From the cell containing the given text, extract its center point as (x, y) coordinate. 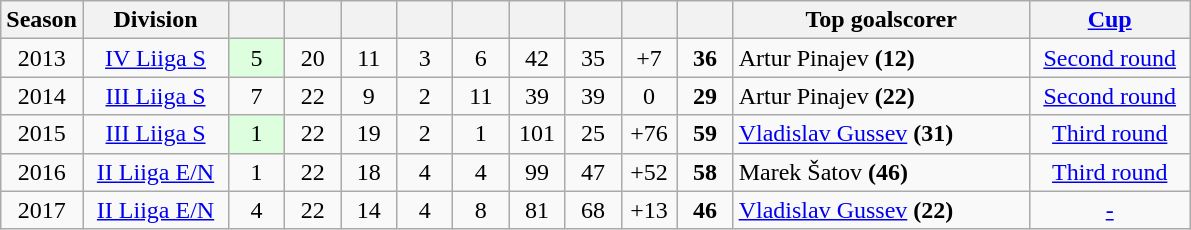
Artur Pinajev (22) (881, 96)
42 (537, 58)
47 (593, 172)
+76 (649, 134)
29 (705, 96)
46 (705, 210)
9 (369, 96)
+52 (649, 172)
36 (705, 58)
19 (369, 134)
2014 (42, 96)
2016 (42, 172)
Artur Pinajev (12) (881, 58)
Division (155, 20)
14 (369, 210)
2017 (42, 210)
+7 (649, 58)
20 (313, 58)
- (1110, 210)
35 (593, 58)
0 (649, 96)
Vladislav Gussev (22) (881, 210)
5 (257, 58)
59 (705, 134)
101 (537, 134)
3 (425, 58)
58 (705, 172)
+13 (649, 210)
68 (593, 210)
25 (593, 134)
2015 (42, 134)
8 (481, 210)
Vladislav Gussev (31) (881, 134)
6 (481, 58)
IV Liiga S (155, 58)
Cup (1110, 20)
Season (42, 20)
18 (369, 172)
81 (537, 210)
7 (257, 96)
2013 (42, 58)
99 (537, 172)
Marek Šatov (46) (881, 172)
Top goalscorer (881, 20)
